Capture the cell that displays the provided text and extract its (x, y) central coordinate. 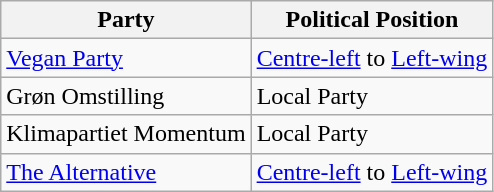
Political Position (372, 20)
The Alternative (126, 172)
Vegan Party (126, 58)
Party (126, 20)
Klimapartiet Momentum (126, 134)
Grøn Omstilling (126, 96)
